Capture the cell that displays the provided text and extract its (x, y) central coordinate. 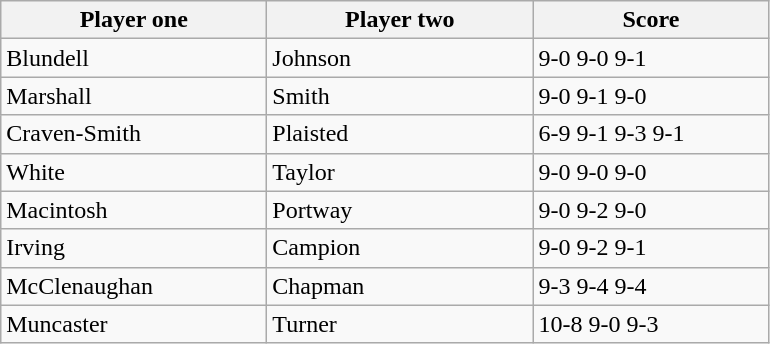
9-0 9-2 9-1 (651, 248)
Player one (134, 20)
Campion (400, 248)
Blundell (134, 58)
9-0 9-1 9-0 (651, 96)
9-0 9-2 9-0 (651, 210)
Johnson (400, 58)
6-9 9-1 9-3 9-1 (651, 134)
Chapman (400, 286)
Plaisted (400, 134)
9-3 9-4 9-4 (651, 286)
Score (651, 20)
Taylor (400, 172)
Macintosh (134, 210)
Turner (400, 324)
Irving (134, 248)
Player two (400, 20)
White (134, 172)
Muncaster (134, 324)
McClenaughan (134, 286)
Craven-Smith (134, 134)
Portway (400, 210)
Marshall (134, 96)
Smith (400, 96)
9-0 9-0 9-1 (651, 58)
10-8 9-0 9-3 (651, 324)
9-0 9-0 9-0 (651, 172)
